Extract the [x, y] coordinate from the center of the cell holding the provided text.  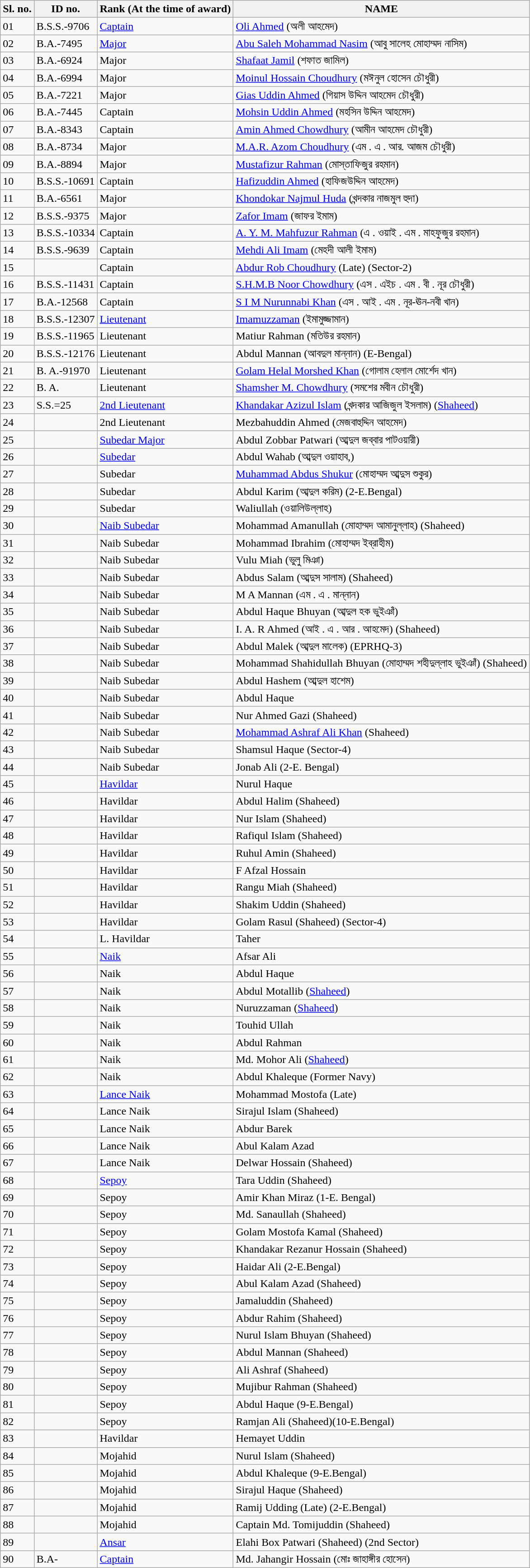
Mohsin Uddin Ahmed (মহসিন উদ্দিন আহমেদ) [382, 112]
44 [17, 767]
08 [17, 147]
Mohammad Ibrahim (মোহাম্মদ ইব্রাহীম) [382, 543]
11 [17, 198]
Abdul Zobbar Patwari (আব্দুল জব্বার পাটওয়ারী) [382, 439]
Abdur Rahim (Shaheed) [382, 1318]
Nuruzzaman (Shaheed) [382, 1008]
B.A.-6994 [66, 78]
Md. Jahangir Hossain (মোঃ জাহাঙ্গীর হোসেন) [382, 1559]
61 [17, 1060]
18 [17, 319]
A. Y. M. Mahfuzur Rahman (এ . ওয়াই . এম . মাহফুজুর রহমান) [382, 233]
I. A. R Ahmed (আই . এ . আর . আহমেদ) (Shaheed) [382, 629]
Abu Saleh Mohammad Nasim (আবু সালেহ মোহাম্মদ নাসিম) [382, 43]
B.A- [66, 1559]
Shafaat Jamil (শফাত জামিল) [382, 61]
Mezbahuddin Ahmed (মেজবাহুদ্দিন আহমেদ) [382, 422]
S.H.M.B Noor Chowdhury (এস . এইচ . এম . বী . নূর চৌধুরী) [382, 285]
Mohammad Shahidullah Bhuyan (মোহাম্মদ শহীদুল্লাহ ভুইঞাঁ) (Shaheed) [382, 663]
81 [17, 1404]
Nurul Islam (Shaheed) [382, 1456]
Gias Uddin Ahmed (গিয়াস উদ্দিন আহমেদ চৌধুরী) [382, 95]
B.S.S.-10691 [66, 181]
Golam Rasul (Shaheed) (Sector-4) [382, 922]
Taher [382, 939]
Abdul Mannan (আবদুল মান্নান) (E-Bengal) [382, 353]
NAME [382, 9]
05 [17, 95]
26 [17, 457]
40 [17, 698]
Ali Ashraf (Shaheed) [382, 1370]
86 [17, 1490]
B.S.S.-11431 [66, 285]
Rangu Miah (Shaheed) [382, 887]
90 [17, 1559]
88 [17, 1525]
Abdul Rahman [382, 1042]
Tara Uddin (Shaheed) [382, 1180]
B.S.S.-11965 [66, 336]
Abul Kalam Azad [382, 1146]
76 [17, 1318]
39 [17, 681]
B.S.S.-9639 [66, 250]
Abdul Mannan (Shaheed) [382, 1353]
Ruhul Amin (Shaheed) [382, 853]
70 [17, 1215]
52 [17, 905]
Abdul Haque (9-E.Bengal) [382, 1404]
68 [17, 1180]
79 [17, 1370]
B.S.S.-10334 [66, 233]
B.A.-7445 [66, 112]
03 [17, 61]
B.A.-8343 [66, 129]
B. A.-91970 [66, 371]
Elahi Box Patwari (Shaheed) (2nd Sector) [382, 1542]
58 [17, 1008]
42 [17, 732]
Sirajul Islam (Shaheed) [382, 1111]
22 [17, 388]
Abdul Haque Bhuyan (আব্দুল হক ভুইঞাঁ) [382, 612]
75 [17, 1301]
Shamsul Haque (Sector-4) [382, 749]
37 [17, 646]
41 [17, 715]
Subedar Major [166, 439]
43 [17, 749]
14 [17, 250]
16 [17, 285]
B.A.-8894 [66, 164]
32 [17, 560]
Khondokar Najmul Huda (খন্দকার নাজমুল হুদা) [382, 198]
38 [17, 663]
Abdul Karim (আব্দুল করিম) (2-E.Bengal) [382, 491]
Abdus Salam (আব্দুস সালাম) (Shaheed) [382, 577]
B.S.S.-9375 [66, 216]
17 [17, 302]
Mehdi Ali Imam (মেহদী আলী ইমাম) [382, 250]
23 [17, 405]
54 [17, 939]
Khandakar Azizul Islam (খন্দকার আজিজুল ইসলাম) (Shaheed) [382, 405]
Khandakar Rezanur Hossain (Shaheed) [382, 1249]
B.A.-7221 [66, 95]
10 [17, 181]
87 [17, 1507]
Mohammad Mostofa (Late) [382, 1094]
B.S.S.-9706 [66, 26]
51 [17, 887]
Abdul Khaleque (9-E.Bengal) [382, 1473]
Amir Khan Miraz (1-E. Bengal) [382, 1197]
Haidar Ali (2-E.Bengal) [382, 1266]
56 [17, 973]
B.A.-12568 [66, 302]
19 [17, 336]
B. A. [66, 388]
B.S.S.-12176 [66, 353]
Hafizuddin Ahmed (হাফিজউদ্দিন আহমেদ) [382, 181]
57 [17, 991]
74 [17, 1283]
Golam Helal Morshed Khan (গোলাম হেলাল মোর্শেদ খান) [382, 371]
Rafiqul Islam (Shaheed) [382, 836]
21 [17, 371]
Matiur Rahman (মতিউর রহমান) [382, 336]
66 [17, 1146]
13 [17, 233]
B.A.-8734 [66, 147]
01 [17, 26]
F Afzal Hossain [382, 870]
62 [17, 1077]
Abdul Halim (Shaheed) [382, 801]
46 [17, 801]
B.A.-6561 [66, 198]
Rank (At the time of award) [166, 9]
09 [17, 164]
33 [17, 577]
Jamaluddin (Shaheed) [382, 1301]
Shamsher M. Chowdhury (সমশের মবীন চৌধুরী) [382, 388]
85 [17, 1473]
M A Mannan (এম . এ . মান্নান) [382, 595]
69 [17, 1197]
Abdur Barek [382, 1129]
Golam Mostofa Kamal (Shaheed) [382, 1232]
45 [17, 784]
Ramjan Ali (Shaheed)(10-E.Bengal) [382, 1421]
49 [17, 853]
Touhid Ullah [382, 1025]
78 [17, 1353]
Muhammad Abdus Shukur (মোহাম্মদ আব্দুস শুকুর) [382, 474]
Zafor Imam (জাফর ইমাম) [382, 216]
Abdul Malek (আব্দুল মালেক) (EPRHQ-3) [382, 646]
Mujibur Rahman (Shaheed) [382, 1387]
Abdul Khaleque (Former Navy) [382, 1077]
31 [17, 543]
Abdur Rob Choudhury (Late) (Sector-2) [382, 267]
Abdul Hashem (আব্দুল হাশেম) [382, 681]
71 [17, 1232]
34 [17, 595]
29 [17, 509]
ID no. [66, 9]
Vulu Miah (ভুলু মিঞা) [382, 560]
12 [17, 216]
20 [17, 353]
27 [17, 474]
04 [17, 78]
B.A.-6924 [66, 61]
36 [17, 629]
Delwar Hossain (Shaheed) [382, 1163]
Waliullah (ওয়ালিউল্লাহ) [382, 509]
72 [17, 1249]
L. Havildar [166, 939]
53 [17, 922]
15 [17, 267]
S.S.=25 [66, 405]
Hemayet Uddin [382, 1439]
Moinul Hossain Choudhury (মঈনুল হোসেন চৌধুরী) [382, 78]
Abdul Wahab (আব্দুল ওয়াহাব,) [382, 457]
06 [17, 112]
89 [17, 1542]
55 [17, 956]
25 [17, 439]
Afsar Ali [382, 956]
Md. Sanaullah (Shaheed) [382, 1215]
Nur Islam (Shaheed) [382, 819]
82 [17, 1421]
Nur Ahmed Gazi (Shaheed) [382, 715]
B.S.S.-12307 [66, 319]
Abul Kalam Azad (Shaheed) [382, 1283]
50 [17, 870]
Jonab Ali (2-E. Bengal) [382, 767]
Sirajul Haque (Shaheed) [382, 1490]
84 [17, 1456]
24 [17, 422]
Nurul Islam Bhuyan (Shaheed) [382, 1335]
80 [17, 1387]
59 [17, 1025]
65 [17, 1129]
Captain Md. Tomijuddin (Shaheed) [382, 1525]
Md. Mohor Ali (Shaheed) [382, 1060]
Ramij Udding (Late) (2-E.Bengal) [382, 1507]
47 [17, 819]
77 [17, 1335]
Nurul Haque [382, 784]
07 [17, 129]
64 [17, 1111]
B.A.-7495 [66, 43]
Abdul Motallib (Shaheed) [382, 991]
Oli Ahmed (অলী আহমেদ) [382, 26]
67 [17, 1163]
Shakim Uddin (Shaheed) [382, 905]
Mohammad Ashraf Ali Khan (Shaheed) [382, 732]
63 [17, 1094]
S I M Nurunnabi Khan (এস . আই . এম . নূর-ঊন-নবী খান) [382, 302]
Mustafizur Rahman (মোস্তাফিজুর রহমান) [382, 164]
02 [17, 43]
Ansar [166, 1542]
30 [17, 526]
Imamuzzaman (ইমামুজ্জামান) [382, 319]
48 [17, 836]
28 [17, 491]
Sl. no. [17, 9]
35 [17, 612]
60 [17, 1042]
Mohammad Amanullah (মোহাম্মদ আমানুল্লাহ) (Shaheed) [382, 526]
Amin Ahmed Chowdhury (আমীন আহমেদ চৌধুরী) [382, 129]
73 [17, 1266]
83 [17, 1439]
M.A.R. Azom Choudhury (এম . এ . আর. আজম চৌধুরী) [382, 147]
